Provide the (x, y) coordinate of the cell's center where the given text is located.  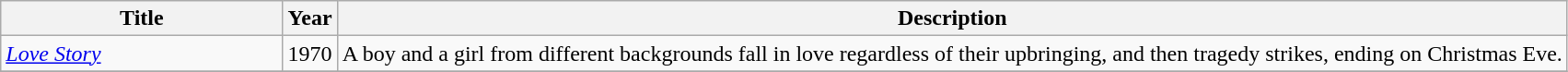
A boy and a girl from different backgrounds fall in love regardless of their upbringing, and then tragedy strikes, ending on Christmas Eve. (952, 54)
Description (952, 18)
Love Story (142, 54)
Title (142, 18)
1970 (309, 54)
Year (309, 18)
